Detect which cell encompasses the target text, then output its [x, y] center coordinate. 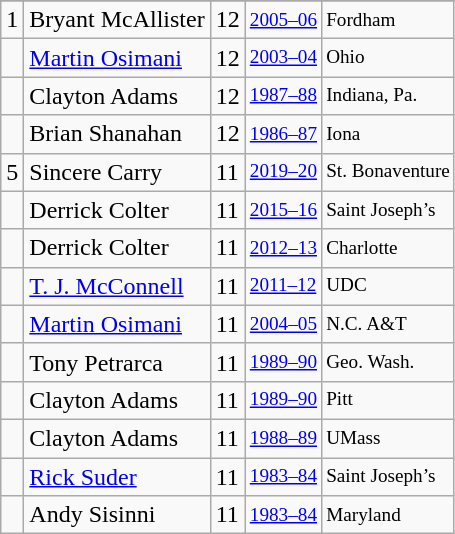
Brian Shanahan [117, 134]
1987–88 [283, 96]
5 [12, 172]
Charlotte [388, 248]
Tony Petrarca [117, 362]
Geo. Wash. [388, 362]
T. J. McConnell [117, 286]
Fordham [388, 20]
Iona [388, 134]
N.C. A&T [388, 324]
Rick Suder [117, 477]
2015–16 [283, 210]
2012–13 [283, 248]
2004–05 [283, 324]
Bryant McAllister [117, 20]
1 [12, 20]
Andy Sisinni [117, 515]
St. Bonaventure [388, 172]
UDC [388, 286]
1988–89 [283, 438]
Indiana, Pa. [388, 96]
UMass [388, 438]
2003–04 [283, 58]
Pitt [388, 400]
2019–20 [283, 172]
1986–87 [283, 134]
2011–12 [283, 286]
Sincere Carry [117, 172]
Maryland [388, 515]
Ohio [388, 58]
2005–06 [283, 20]
